For the text-containing cell, return its midpoint in [X, Y] coordinate format. 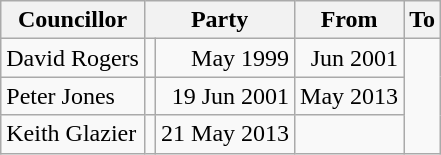
Keith Glazier [73, 134]
Peter Jones [73, 96]
From [350, 20]
May 2013 [350, 96]
David Rogers [73, 58]
To [422, 20]
21 May 2013 [226, 134]
Jun 2001 [350, 58]
19 Jun 2001 [226, 96]
May 1999 [226, 58]
Party [219, 20]
Councillor [73, 20]
